Output the [X, Y] coordinate of the center of the cell containing the given text.  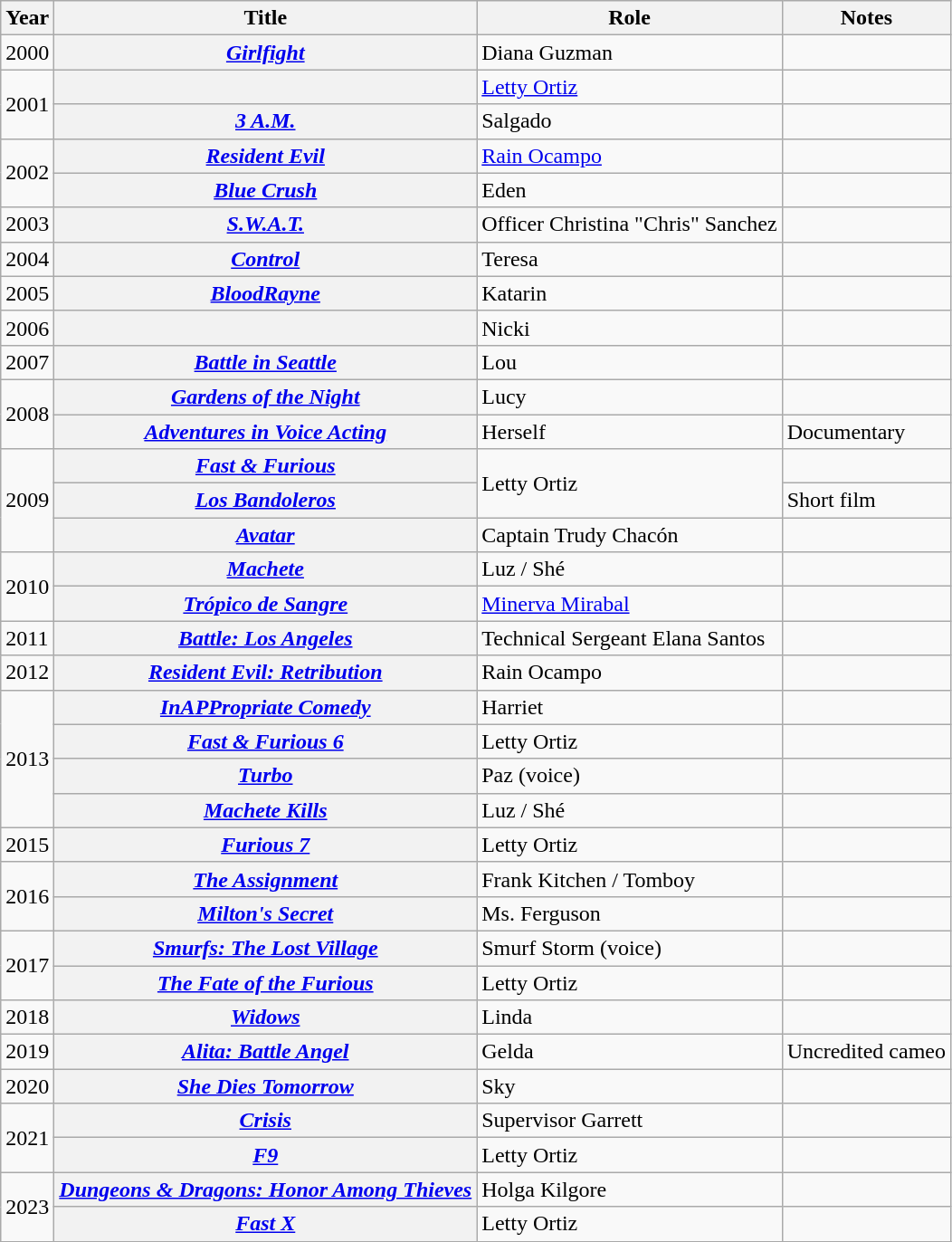
The Fate of the Furious [266, 982]
2019 [27, 1052]
Resident Evil: Retribution [266, 673]
Year [27, 18]
Battle: Los Angeles [266, 638]
Trópico de Sangre [266, 604]
2002 [27, 173]
2004 [27, 259]
She Dies Tomorrow [266, 1086]
2012 [27, 673]
Crisis [266, 1121]
Eden [630, 190]
Machete [266, 569]
Role [630, 18]
Smurf Storm (voice) [630, 948]
Resident Evil [266, 156]
Holga Kilgore [630, 1189]
Nicki [630, 328]
Fast & Furious 6 [266, 741]
2020 [27, 1086]
2006 [27, 328]
2023 [27, 1207]
Fast & Furious [266, 466]
Girlfight [266, 53]
Alita: Battle Angel [266, 1052]
2021 [27, 1138]
Turbo [266, 776]
Milton's Secret [266, 913]
2009 [27, 501]
2015 [27, 845]
2007 [27, 362]
Documentary [866, 432]
Gardens of the Night [266, 396]
S.W.A.T. [266, 225]
2000 [27, 53]
2011 [27, 638]
F9 [266, 1155]
Captain Trudy Chacón [630, 535]
Notes [866, 18]
Ms. Ferguson [630, 913]
Smurfs: The Lost Village [266, 948]
Paz (voice) [630, 776]
The Assignment [266, 879]
Harriet [630, 707]
Blue Crush [266, 190]
2018 [27, 1017]
Officer Christina "Chris" Sanchez [630, 225]
BloodRayne [266, 293]
Minerva Mirabal [630, 604]
Fast X [266, 1224]
2017 [27, 965]
Supervisor Garrett [630, 1121]
InAPPropriate Comedy [266, 707]
2005 [27, 293]
2003 [27, 225]
2016 [27, 896]
Lucy [630, 396]
Salgado [630, 121]
Los Bandoleros [266, 501]
Uncredited cameo [866, 1052]
2010 [27, 587]
2008 [27, 414]
Battle in Seattle [266, 362]
Control [266, 259]
Frank Kitchen / Tomboy [630, 879]
Gelda [630, 1052]
Title [266, 18]
2013 [27, 759]
Technical Sergeant Elana Santos [630, 638]
Adventures in Voice Acting [266, 432]
Furious 7 [266, 845]
Dungeons & Dragons: Honor Among Thieves [266, 1189]
Short film [866, 501]
Sky [630, 1086]
Teresa [630, 259]
2001 [27, 104]
Machete Kills [266, 810]
Herself [630, 432]
Linda [630, 1017]
Avatar [266, 535]
Widows [266, 1017]
Lou [630, 362]
3 A.M. [266, 121]
Katarin [630, 293]
Diana Guzman [630, 53]
